Pinpoint the cell where the given text exists, returning its [x, y] midpoint coordinate. 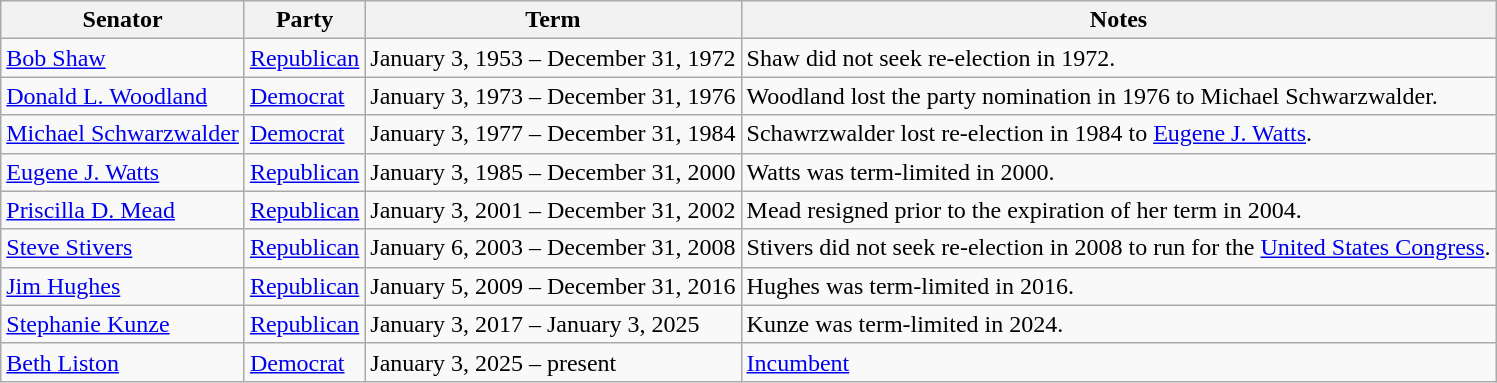
January 3, 2017 – January 3, 2025 [553, 324]
Priscilla D. Mead [123, 210]
Eugene J. Watts [123, 172]
Donald L. Woodland [123, 96]
Stephanie Kunze [123, 324]
January 3, 2001 – December 31, 2002 [553, 210]
Woodland lost the party nomination in 1976 to Michael Schwarzwalder. [1118, 96]
Notes [1118, 20]
January 3, 1985 – December 31, 2000 [553, 172]
Term [553, 20]
Jim Hughes [123, 286]
January 3, 2025 – present [553, 362]
Bob Shaw [123, 58]
Incumbent [1118, 362]
Stivers did not seek re-election in 2008 to run for the United States Congress. [1118, 248]
Steve Stivers [123, 248]
Senator [123, 20]
Shaw did not seek re-election in 1972. [1118, 58]
Party [304, 20]
Watts was term-limited in 2000. [1118, 172]
Schawrzwalder lost re-election in 1984 to Eugene J. Watts. [1118, 134]
Kunze was term-limited in 2024. [1118, 324]
Beth Liston [123, 362]
Michael Schwarzwalder [123, 134]
Hughes was term-limited in 2016. [1118, 286]
January 6, 2003 – December 31, 2008 [553, 248]
Mead resigned prior to the expiration of her term in 2004. [1118, 210]
January 3, 1977 – December 31, 1984 [553, 134]
January 3, 1953 – December 31, 1972 [553, 58]
January 3, 1973 – December 31, 1976 [553, 96]
January 5, 2009 – December 31, 2016 [553, 286]
